Capture the cell that displays the provided text and extract its [X, Y] central coordinate. 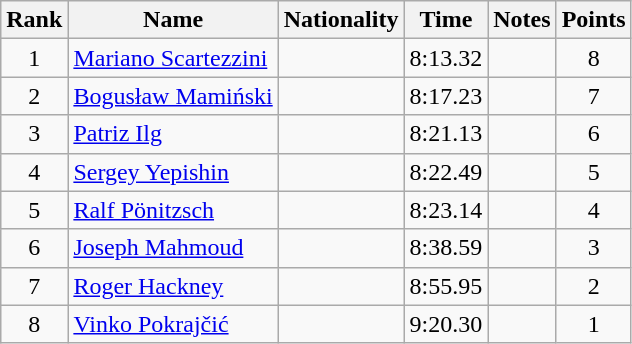
Sergey Yepishin [173, 172]
8:22.49 [446, 172]
Mariano Scartezzini [173, 58]
8:21.13 [446, 134]
Roger Hackney [173, 286]
Vinko Pokrajčić [173, 324]
9:20.30 [446, 324]
Nationality [341, 20]
Name [173, 20]
Patriz Ilg [173, 134]
Rank [34, 20]
8:55.95 [446, 286]
Bogusław Mamiński [173, 96]
Ralf Pönitzsch [173, 210]
Joseph Mahmoud [173, 248]
Notes [522, 20]
8:38.59 [446, 248]
8:23.14 [446, 210]
Time [446, 20]
8:17.23 [446, 96]
8:13.32 [446, 58]
Points [594, 20]
